Locate the cell with the specified text and output its [x, y] center coordinate. 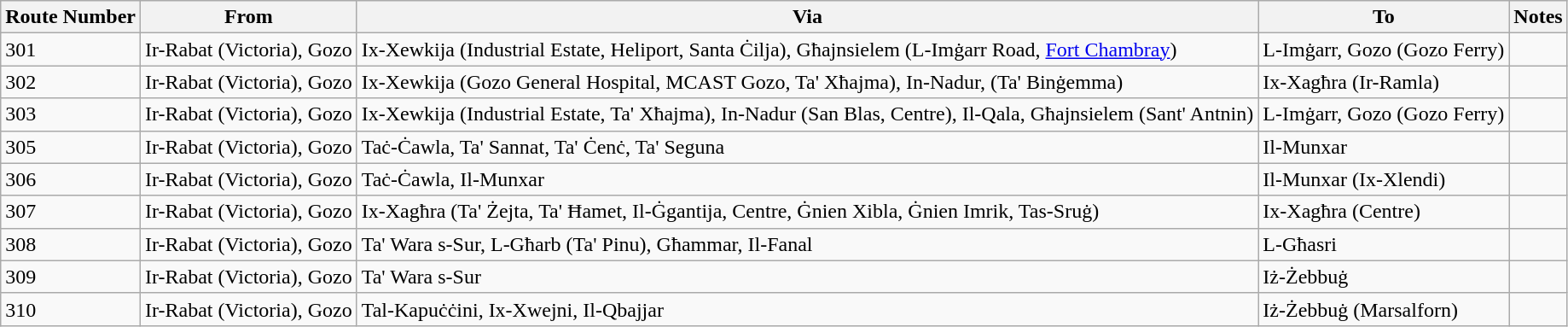
305 [71, 147]
Ix-Xagħra (Ir-Ramla) [1384, 82]
303 [71, 114]
Ix-Xewkija (Industrial Estate, Ta' Xħajma), In-Nadur (San Blas, Centre), Il-Qala, Għajnsielem (Sant' Antnin) [807, 114]
306 [71, 179]
Iż-Żebbuġ [1384, 277]
Tal-Kapuċċini, Ix-Xwejni, Il-Qbajjar [807, 309]
310 [71, 309]
Notes [1538, 17]
L-Għasri [1384, 244]
Il-Munxar [1384, 147]
302 [71, 82]
Il-Munxar (Ix-Xlendi) [1384, 179]
Ta' Wara s-Sur, L-Għarb (Ta' Pinu), Għammar, Il-Fanal [807, 244]
Iż-Żebbuġ (Marsalforn) [1384, 309]
Ix-Xewkija (Gozo General Hospital, MCAST Gozo, Ta' Xħajma), In-Nadur, (Ta' Binġemma) [807, 82]
307 [71, 212]
Route Number [71, 17]
Taċ-Ċawla, Il-Munxar [807, 179]
Ix-Xagħra (Ta' Żejta, Ta' Ħamet, Il-Ġgantija, Centre, Ġnien Xibla, Ġnien Imrik, Tas-Sruġ) [807, 212]
To [1384, 17]
309 [71, 277]
301 [71, 50]
Ix-Xagħra (Centre) [1384, 212]
Taċ-Ċawla, Ta' Sannat, Ta' Ċenċ, Ta' Seguna [807, 147]
Ta' Wara s-Sur [807, 277]
From [248, 17]
Via [807, 17]
Ix-Xewkija (Industrial Estate, Heliport, Santa Ċilja), Għajnsielem (L-Imġarr Road, Fort Chambray) [807, 50]
308 [71, 244]
